Scan for the cell matching the given text and deliver its (X, Y) coordinate at center. 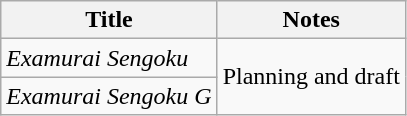
Examurai Sengoku G (109, 96)
Planning and draft (311, 77)
Notes (311, 20)
Examurai Sengoku (109, 58)
Title (109, 20)
